Determine the [x, y] coordinate at the center of the cell enclosing the given text.  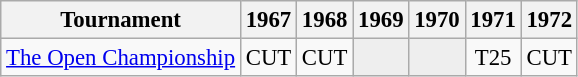
1968 [325, 20]
1972 [549, 20]
The Open Championship [121, 58]
T25 [493, 58]
1970 [437, 20]
1971 [493, 20]
1967 [268, 20]
Tournament [121, 20]
1969 [381, 20]
